Detect which cell encompasses the target text, then output its [x, y] center coordinate. 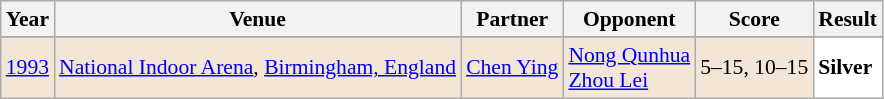
Silver [848, 68]
5–15, 10–15 [754, 68]
Year [28, 19]
Venue [258, 19]
Result [848, 19]
1993 [28, 68]
Score [754, 19]
National Indoor Arena, Birmingham, England [258, 68]
Partner [512, 19]
Opponent [629, 19]
Chen Ying [512, 68]
Nong Qunhua Zhou Lei [629, 68]
